Extract the (X, Y) coordinate from the center of the cell holding the provided text.  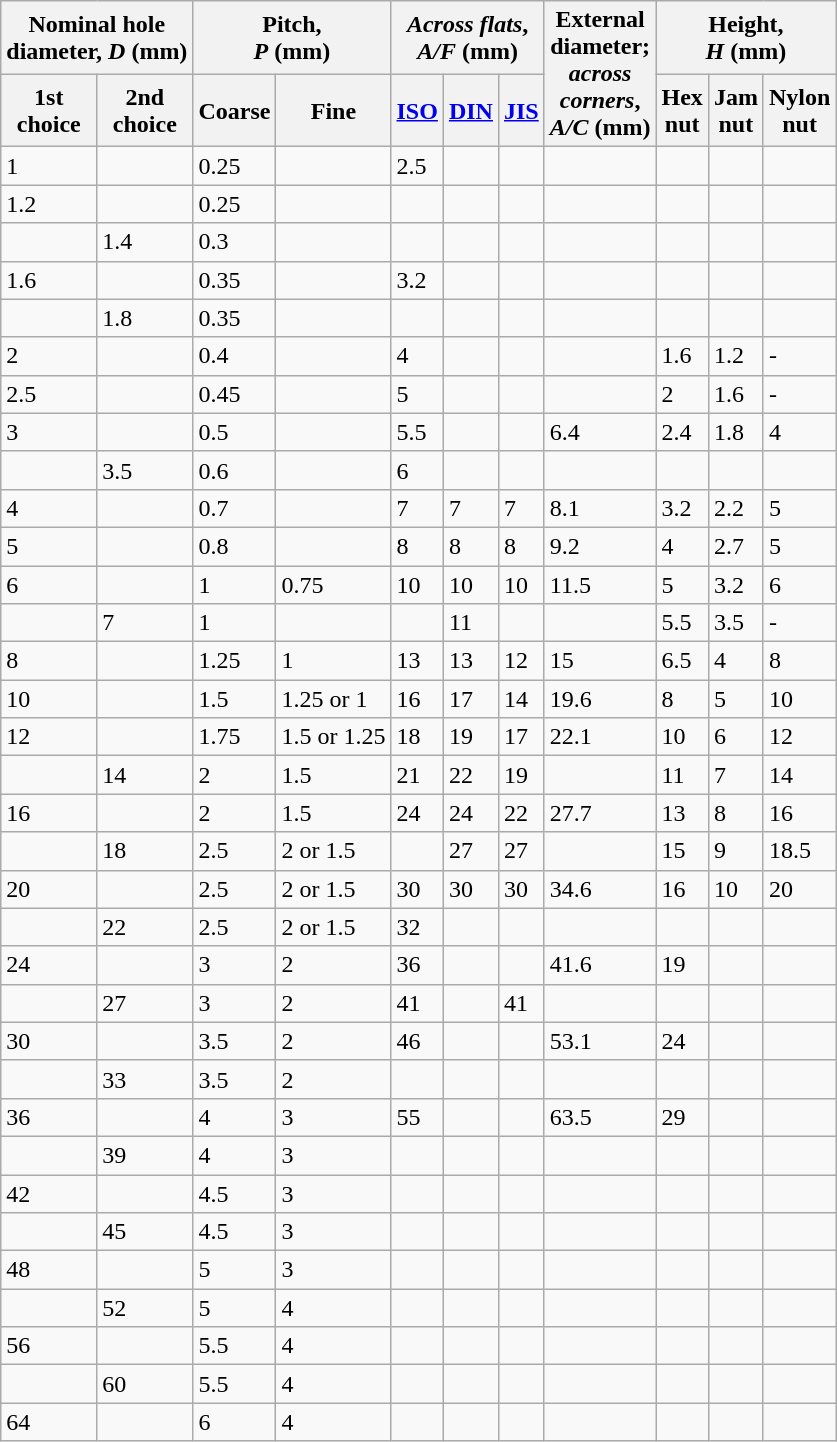
0.5 (234, 432)
63.5 (600, 1117)
Across flats, A/F (mm) (468, 38)
41.6 (600, 965)
33 (145, 1079)
32 (417, 927)
0.8 (234, 546)
52 (145, 1308)
1stchoice (49, 110)
6.4 (600, 432)
34.6 (600, 889)
JIS (521, 110)
56 (49, 1346)
60 (145, 1384)
27.7 (600, 813)
42 (49, 1193)
0.75 (334, 585)
18.5 (799, 851)
1.5 or 1.25 (334, 737)
9.2 (600, 546)
8.1 (600, 508)
Hex nut (682, 110)
Nominal hole diameter, D (mm) (97, 38)
Nylon nut (799, 110)
55 (417, 1117)
0.4 (234, 356)
Fine (334, 110)
46 (417, 1041)
Height, H (mm) (746, 38)
Pitch, P (mm) (292, 38)
21 (417, 775)
External diameter; across corners, A/C (mm) (600, 74)
1.25 or 1 (334, 699)
DIN (470, 110)
9 (736, 851)
64 (49, 1422)
11.5 (600, 585)
2.7 (736, 546)
45 (145, 1232)
1.25 (234, 661)
ISO (417, 110)
0.3 (234, 242)
2ndchoice (145, 110)
1.4 (145, 242)
48 (49, 1270)
39 (145, 1155)
2.4 (682, 432)
0.6 (234, 470)
Jam nut (736, 110)
2.2 (736, 508)
1.75 (234, 737)
0.7 (234, 508)
Coarse (234, 110)
53.1 (600, 1041)
29 (682, 1117)
6.5 (682, 661)
22.1 (600, 737)
0.45 (234, 394)
19.6 (600, 699)
